From the cell containing the given text, extract its center point as [X, Y] coordinate. 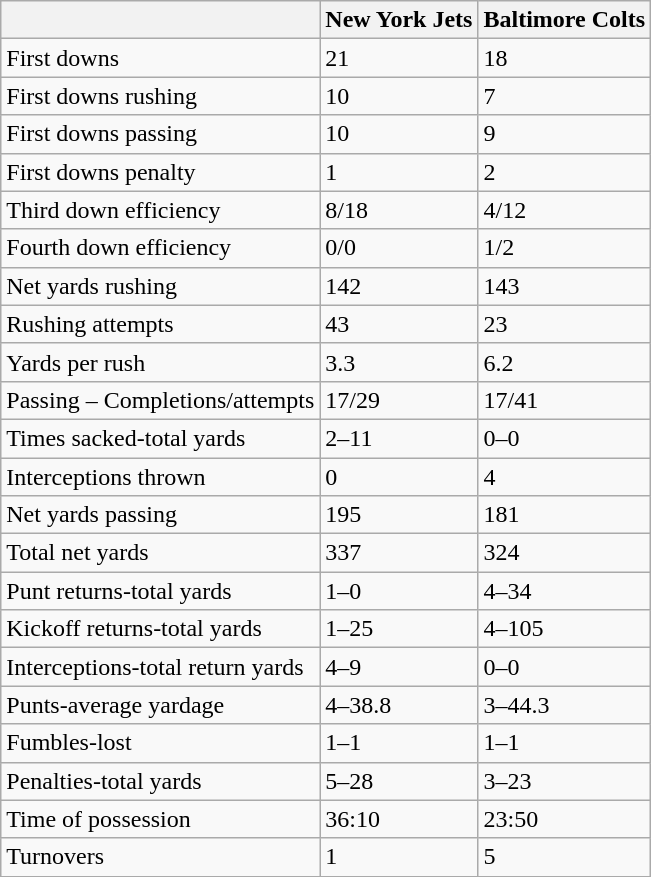
0 [399, 477]
17/29 [399, 400]
5 [564, 857]
New York Jets [399, 20]
23 [564, 324]
337 [399, 553]
7 [564, 96]
2–11 [399, 438]
Third down efficiency [160, 210]
142 [399, 286]
0/0 [399, 248]
4–9 [399, 667]
1/2 [564, 248]
Net yards passing [160, 515]
Net yards rushing [160, 286]
6.2 [564, 362]
21 [399, 58]
First downs passing [160, 134]
Turnovers [160, 857]
8/18 [399, 210]
36:10 [399, 819]
1–0 [399, 591]
2 [564, 172]
Fumbles-lost [160, 743]
Punts-average yardage [160, 705]
17/41 [564, 400]
Times sacked-total yards [160, 438]
3–23 [564, 781]
4–38.8 [399, 705]
Baltimore Colts [564, 20]
195 [399, 515]
43 [399, 324]
Punt returns-total yards [160, 591]
Fourth down efficiency [160, 248]
First downs [160, 58]
Kickoff returns-total yards [160, 629]
Interceptions-total return yards [160, 667]
Passing – Completions/attempts [160, 400]
Total net yards [160, 553]
3.3 [399, 362]
18 [564, 58]
Penalties-total yards [160, 781]
5–28 [399, 781]
3–44.3 [564, 705]
181 [564, 515]
9 [564, 134]
First downs rushing [160, 96]
First downs penalty [160, 172]
4 [564, 477]
1–25 [399, 629]
23:50 [564, 819]
4/12 [564, 210]
Yards per rush [160, 362]
324 [564, 553]
Time of possession [160, 819]
143 [564, 286]
4–34 [564, 591]
Rushing attempts [160, 324]
Interceptions thrown [160, 477]
4–105 [564, 629]
